Determine the [x, y] coordinate at the center of the cell enclosing the given text.  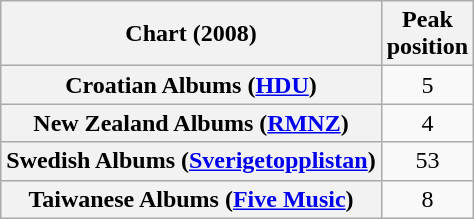
New Zealand Albums (RMNZ) [191, 123]
53 [427, 161]
Swedish Albums (Sverigetopplistan) [191, 161]
Croatian Albums (HDU) [191, 85]
Chart (2008) [191, 34]
Taiwanese Albums (Five Music) [191, 199]
8 [427, 199]
5 [427, 85]
4 [427, 123]
Peakposition [427, 34]
